Detect which cell encompasses the target text, then output its (X, Y) center coordinate. 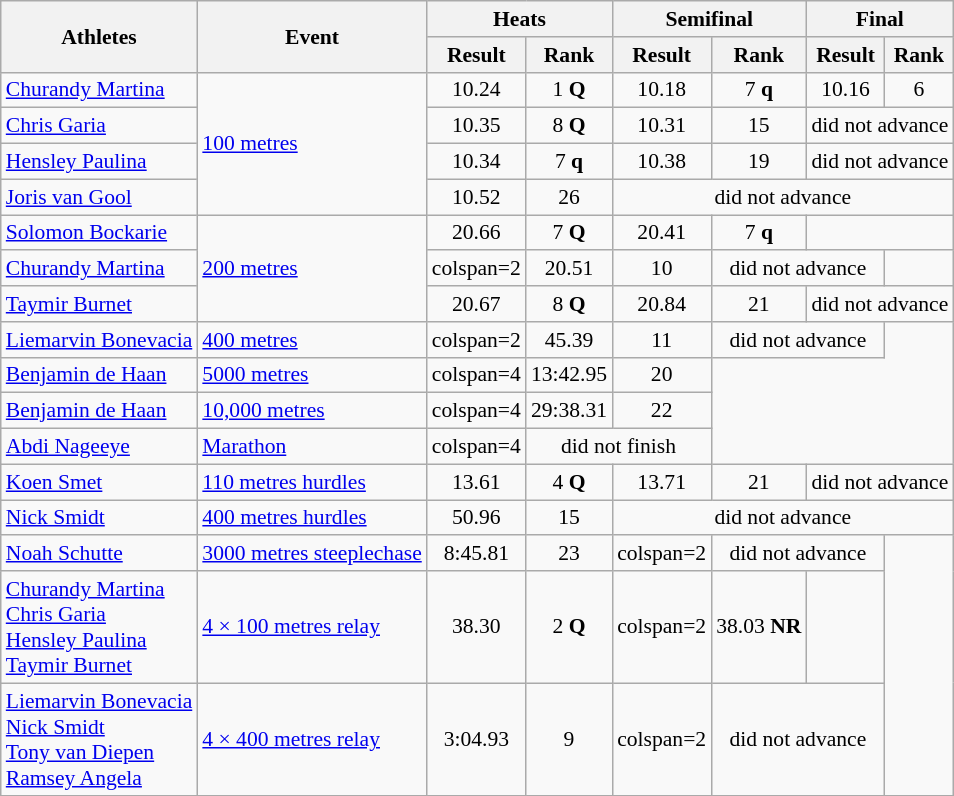
200 metres (312, 268)
Abdi Nageeye (100, 447)
13:42.95 (569, 375)
4 × 400 metres relay (312, 739)
Hensley Paulina (100, 162)
Final (880, 19)
50.96 (476, 518)
20.67 (476, 304)
Athletes (100, 36)
Koen Smet (100, 482)
20 (662, 375)
2 Q (569, 627)
10.31 (662, 126)
9 (569, 739)
4 Q (569, 482)
did not finish (618, 447)
38.03 NR (758, 627)
20.84 (662, 304)
10,000 metres (312, 411)
10.34 (476, 162)
Event (312, 36)
13.71 (662, 482)
19 (758, 162)
Nick Smidt (100, 518)
8:45.81 (476, 554)
4 × 100 metres relay (312, 627)
3000 metres steeplechase (312, 554)
10.24 (476, 90)
13.61 (476, 482)
Noah Schutte (100, 554)
Semifinal (709, 19)
400 metres (312, 340)
29:38.31 (569, 411)
11 (662, 340)
20.66 (476, 233)
38.30 (476, 627)
Liemarvin Bonevacia (100, 340)
Heats (520, 19)
400 metres hurdles (312, 518)
100 metres (312, 143)
26 (569, 197)
45.39 (569, 340)
20.51 (569, 269)
110 metres hurdles (312, 482)
20.41 (662, 233)
Taymir Burnet (100, 304)
10.52 (476, 197)
10.35 (476, 126)
Churandy MartinaChris GariaHensley PaulinaTaymir Burnet (100, 627)
3:04.93 (476, 739)
1 Q (569, 90)
Chris Garia (100, 126)
22 (662, 411)
10.16 (845, 90)
Marathon (312, 447)
10.38 (662, 162)
5000 metres (312, 375)
Solomon Bockarie (100, 233)
6 (920, 90)
7 Q (569, 233)
10.18 (662, 90)
10 (662, 269)
Liemarvin BonevaciaNick SmidtTony van DiepenRamsey Angela (100, 739)
Joris van Gool (100, 197)
23 (569, 554)
